Return (x, y) of the center of cell containing provided text 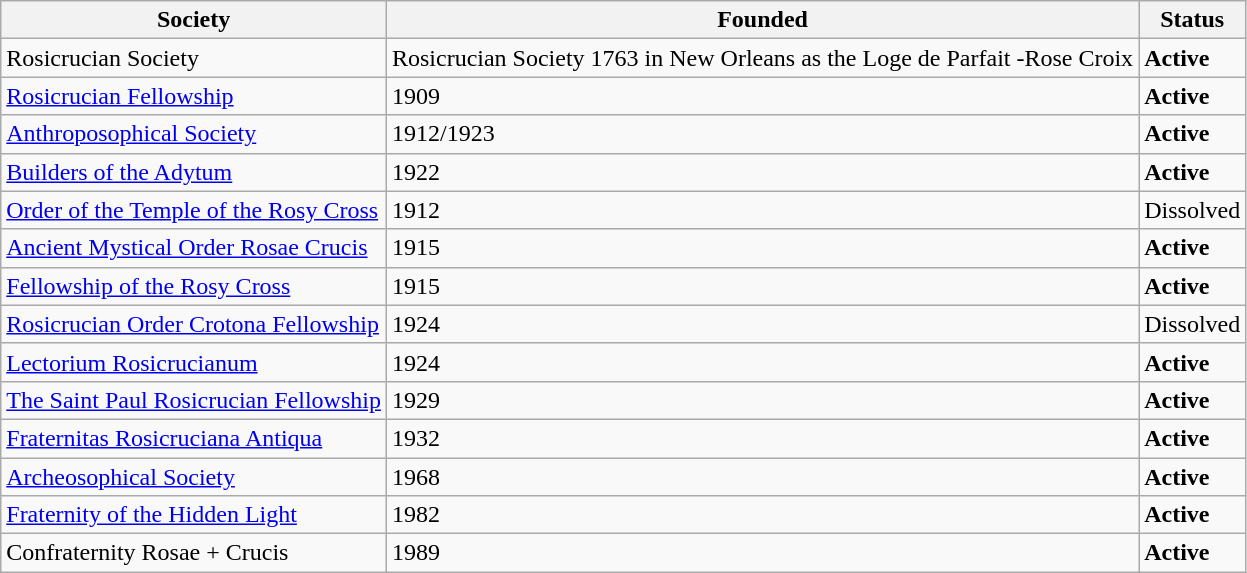
Rosicrucian Society (194, 58)
1929 (762, 400)
The Saint Paul Rosicrucian Fellowship (194, 400)
1912/1923 (762, 134)
Lectorium Rosicrucianum (194, 362)
Status (1192, 20)
Anthroposophical Society (194, 134)
Builders of the Adytum (194, 172)
1912 (762, 210)
Ancient Mystical Order Rosae Crucis (194, 248)
Confraternity Rosae + Crucis (194, 553)
Rosicrucian Fellowship (194, 96)
1968 (762, 477)
1909 (762, 96)
Rosicrucian Order Crotona Fellowship (194, 324)
Society (194, 20)
1982 (762, 515)
1922 (762, 172)
Fellowship of the Rosy Cross (194, 286)
Order of the Temple of the Rosy Cross (194, 210)
Fraternity of the Hidden Light (194, 515)
1932 (762, 438)
Rosicrucian Society 1763 in New Orleans as the Loge de Parfait -Rose Croix (762, 58)
1989 (762, 553)
Archeosophical Society (194, 477)
Fraternitas Rosicruciana Antiqua (194, 438)
Founded (762, 20)
